Return (X, Y) of the center of cell containing provided text 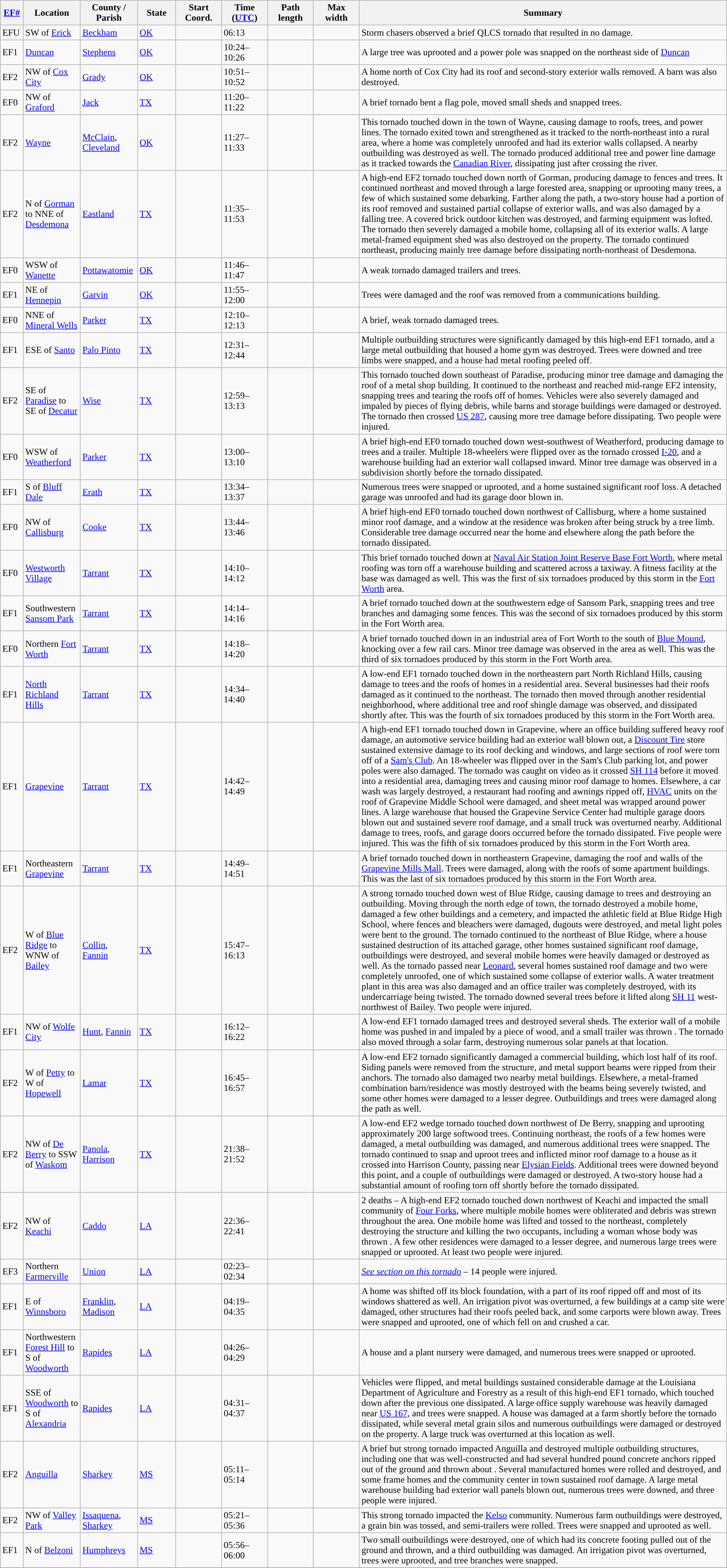
13:00–13:10 (245, 457)
Sharkey (109, 1475)
ESE of Santo (52, 350)
State (156, 13)
14:42–14:49 (245, 786)
WSW of Weatherford (52, 457)
NW of De Berry to SSW of Waskom (52, 1154)
Location (52, 13)
06:13 (245, 33)
13:44–13:46 (245, 527)
Humphreys (109, 1550)
16:12–16:22 (245, 1032)
Max width (336, 13)
04:26–04:29 (245, 1353)
Northwestern Forest Hill to S of Woodworth (52, 1353)
Northern Fort Worth (52, 649)
A home north of Cox City had its roof and second-story exterior walls removed. A barn was also destroyed. (543, 77)
Caddo (109, 1225)
Start Coord. (199, 13)
SW of Erick (52, 33)
NE of Hennepin (52, 295)
Northern Farmerville (52, 1271)
05:11–05:14 (245, 1475)
14:49–14:51 (245, 868)
A weak tornado damaged trailers and trees. (543, 270)
15:47–16:13 (245, 950)
McClain, Cleveland (109, 143)
S of Bluff Dale (52, 492)
E of Winnsboro (52, 1307)
Grady (109, 77)
02:23–02:34 (245, 1271)
EFU (12, 33)
21:38–21:52 (245, 1154)
North Richland Hills (52, 694)
EF# (12, 13)
Erath (109, 492)
11:35–11:53 (245, 214)
A brief tornado bent a flag pole, moved small sheds and snapped trees. (543, 102)
10:24–10:26 (245, 52)
Path length (291, 13)
12:10–12:13 (245, 320)
Eastland (109, 214)
Numerous trees were snapped or uprooted, and a home sustained significant roof loss. A detached garage was unroofed and had its garage door blown in. (543, 492)
11:20–11:22 (245, 102)
See section on this tornado – 14 people were injured. (543, 1271)
W of Blue Ridge to WNW of Bailey (52, 950)
14:14–14:16 (245, 613)
Storm chasers observed a brief QLCS tornado that resulted in no damage. (543, 33)
Beckham (109, 33)
NNE of Mineral Wells (52, 320)
11:27–11:33 (245, 143)
Union (109, 1271)
A brief, weak tornado damaged trees. (543, 320)
A house and a plant nursery were damaged, and numerous trees were snapped or uprooted. (543, 1353)
Duncan (52, 52)
12:31–12:44 (245, 350)
County / Parish (109, 13)
Panola, Harrison (109, 1154)
Franklin, Madison (109, 1307)
11:55–12:00 (245, 295)
Cooke (109, 527)
Lamar (109, 1083)
Collin, Fannin (109, 950)
14:18–14:20 (245, 649)
Time (UTC) (245, 13)
N of Gorman to NNE of Desdemona (52, 214)
04:19–04:35 (245, 1307)
Southwestern Sansom Park (52, 613)
Garvin (109, 295)
W of Petty to W of Hopewell (52, 1083)
10:51–10:52 (245, 77)
NW of Cox City (52, 77)
SSE of Woodworth to S of Alexandria (52, 1409)
14:10–14:12 (245, 573)
NW of Wolfe City (52, 1032)
A large tree was uprooted and a power pole was snapped on the northeast side of Duncan (543, 52)
12:59–13:13 (245, 401)
Wise (109, 401)
NW of Callisburg (52, 527)
Stephens (109, 52)
SE of Paradise to SE of Decatur (52, 401)
13:34–13:37 (245, 492)
WSW of Wanette (52, 270)
Grapevine (52, 786)
Westworth Village (52, 573)
Anguilla (52, 1475)
Hunt, Fannin (109, 1032)
Summary (543, 13)
22:36–22:41 (245, 1225)
05:56–06:00 (245, 1550)
11:46–11:47 (245, 270)
04:31–04:37 (245, 1409)
14:34–14:40 (245, 694)
NW of Graford (52, 102)
EF3 (12, 1271)
Wayne (52, 143)
Northeastern Grapevine (52, 868)
NW of Keachi (52, 1225)
N of Belzoni (52, 1550)
16:45–16:57 (245, 1083)
05:21–05:36 (245, 1520)
Jack (109, 102)
Palo Pinto (109, 350)
Trees were damaged and the roof was removed from a communications building. (543, 295)
Issaquena, Sharkey (109, 1520)
Pottawatomie (109, 270)
NW of Valley Park (52, 1520)
